Output the (X, Y) coordinate of the center of the cell containing the given text.  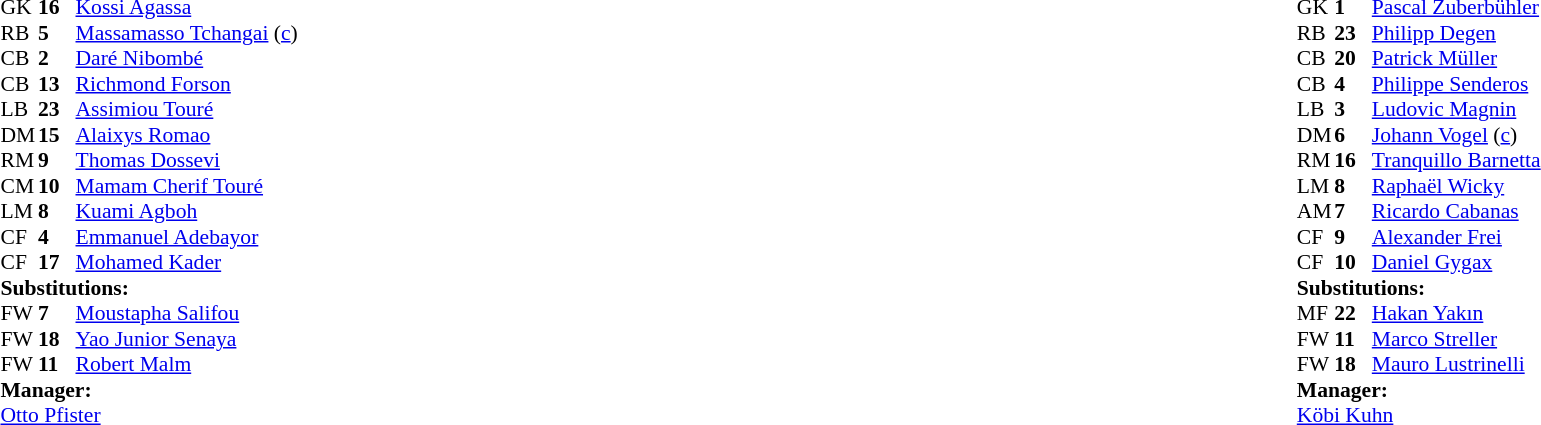
Robert Malm (187, 365)
2 (57, 59)
Alexander Frei (1456, 237)
Moustapha Salifou (187, 313)
16 (1353, 161)
20 (1353, 59)
Daré Nibombé (187, 59)
Richmond Forson (187, 84)
Mauro Lustrinelli (1456, 365)
3 (1353, 109)
13 (57, 84)
Yao Junior Senaya (187, 339)
Daniel Gygax (1456, 263)
Hakan Yakın (1456, 313)
Marco Streller (1456, 339)
Mamam Cherif Touré (187, 186)
Ludovic Magnin (1456, 109)
Emmanuel Adebayor (187, 237)
22 (1353, 313)
Raphaël Wicky (1456, 186)
Philippe Senderos (1456, 84)
Thomas Dossevi (187, 161)
Massamasso Tchangai (c) (187, 33)
Mohamed Kader (187, 263)
AM (1316, 211)
Kuami Agboh (187, 211)
17 (57, 263)
Philipp Degen (1456, 33)
6 (1353, 135)
Johann Vogel (c) (1456, 135)
MF (1316, 313)
Tranquillo Barnetta (1456, 161)
CM (19, 186)
Ricardo Cabanas (1456, 211)
Alaixys Romao (187, 135)
Patrick Müller (1456, 59)
15 (57, 135)
Assimiou Touré (187, 109)
5 (57, 33)
